From the cell containing the given text, extract its center point as [x, y] coordinate. 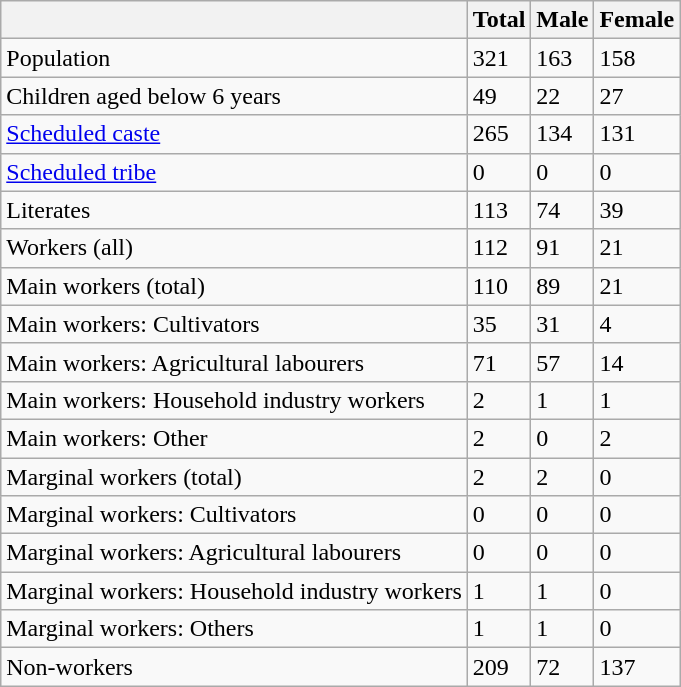
72 [562, 667]
91 [562, 248]
Marginal workers (total) [234, 477]
Marginal workers: Agricultural labourers [234, 553]
Scheduled tribe [234, 172]
74 [562, 210]
Marginal workers: Household industry workers [234, 591]
Literates [234, 210]
Main workers: Household industry workers [234, 400]
57 [562, 362]
Population [234, 58]
Female [637, 20]
163 [562, 58]
Main workers: Cultivators [234, 324]
321 [499, 58]
49 [499, 96]
31 [562, 324]
Main workers: Agricultural labourers [234, 362]
Total [499, 20]
Male [562, 20]
137 [637, 667]
Marginal workers: Cultivators [234, 515]
39 [637, 210]
265 [499, 134]
113 [499, 210]
71 [499, 362]
131 [637, 134]
35 [499, 324]
Marginal workers: Others [234, 629]
89 [562, 286]
158 [637, 58]
209 [499, 667]
Non-workers [234, 667]
Main workers: Other [234, 438]
4 [637, 324]
27 [637, 96]
Main workers (total) [234, 286]
Scheduled caste [234, 134]
112 [499, 248]
110 [499, 286]
14 [637, 362]
Children aged below 6 years [234, 96]
Workers (all) [234, 248]
134 [562, 134]
22 [562, 96]
